From the cell containing the given text, extract its center point as [x, y] coordinate. 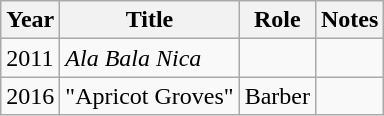
2016 [30, 96]
Title [150, 20]
2011 [30, 58]
Notes [349, 20]
"Apricot Groves" [150, 96]
Role [277, 20]
Ala Bala Nica [150, 58]
Year [30, 20]
Barber [277, 96]
